Determine the [x, y] coordinate at the center of the cell enclosing the given text.  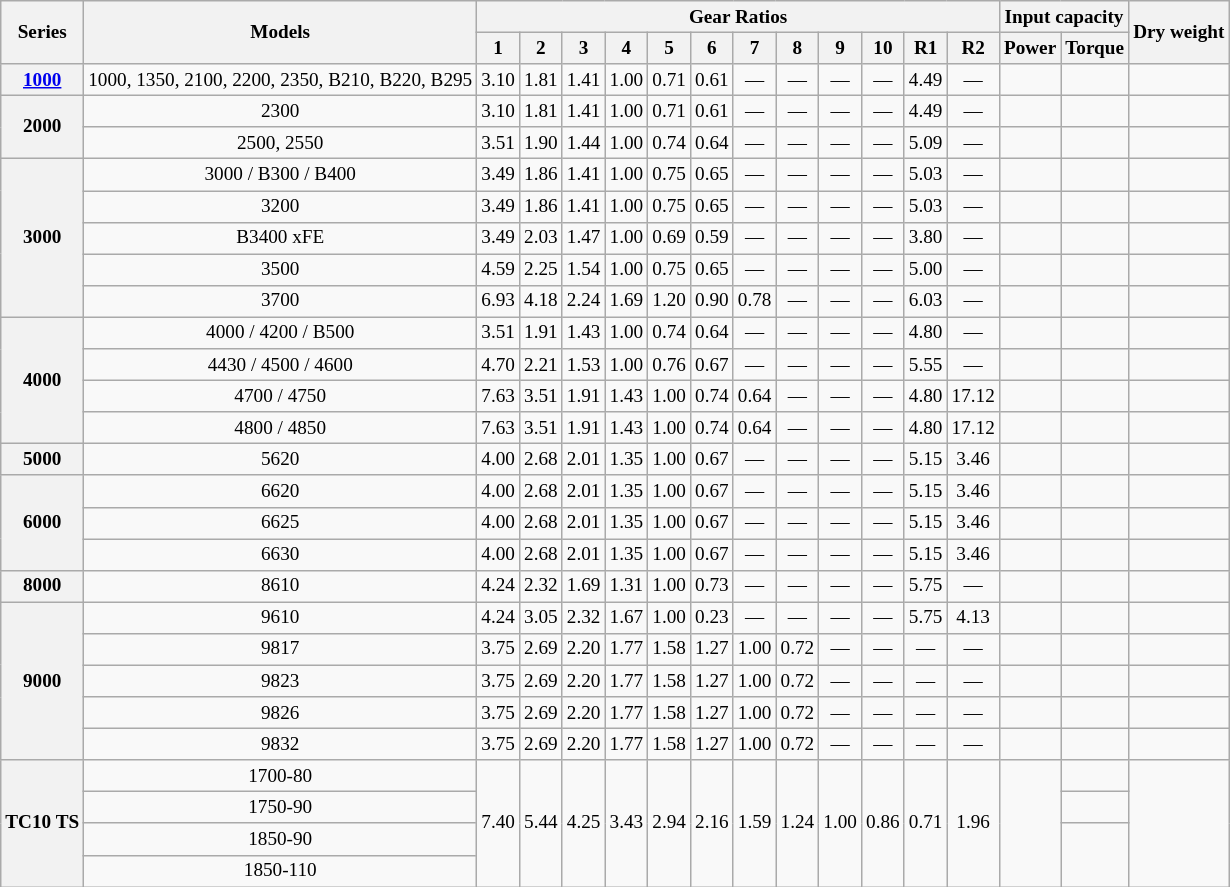
3 [584, 48]
1.44 [584, 143]
4430 / 4500 / 4600 [280, 365]
6000 [42, 522]
Input capacity [1064, 17]
9823 [280, 681]
1 [498, 48]
3700 [280, 301]
TC10 TS [42, 824]
Models [280, 32]
7 [754, 48]
6630 [280, 554]
1000, 1350, 2100, 2200, 2350, B210, B220, B295 [280, 80]
4 [626, 48]
1850-110 [280, 871]
1.53 [584, 365]
1.67 [626, 618]
Dry weight [1179, 32]
4.18 [542, 301]
0.69 [670, 238]
5 [670, 48]
5.09 [926, 143]
1.20 [670, 301]
1.31 [626, 586]
5.55 [926, 365]
1000 [42, 80]
9832 [280, 744]
9000 [42, 681]
2.25 [542, 270]
2.03 [542, 238]
6.93 [498, 301]
1700-80 [280, 776]
3200 [280, 206]
6625 [280, 523]
4000 [42, 380]
2.16 [712, 824]
0.59 [712, 238]
5000 [42, 460]
2500, 2550 [280, 143]
4000 / 4200 / B500 [280, 333]
1750-90 [280, 808]
3.80 [926, 238]
1.90 [542, 143]
1.54 [584, 270]
6 [712, 48]
1.24 [798, 824]
1.59 [754, 824]
0.23 [712, 618]
0.73 [712, 586]
6.03 [926, 301]
2.24 [584, 301]
0.90 [712, 301]
2 [542, 48]
R2 [973, 48]
0.76 [670, 365]
1850-90 [280, 839]
7.40 [498, 824]
Power [1030, 48]
B3400 xFE [280, 238]
0.78 [754, 301]
9 [840, 48]
2000 [42, 126]
4.13 [973, 618]
4800 / 4850 [280, 428]
R1 [926, 48]
5.44 [542, 824]
4700 / 4750 [280, 396]
4.59 [498, 270]
9817 [280, 649]
0.86 [884, 824]
1.47 [584, 238]
5.00 [926, 270]
3500 [280, 270]
Torque [1095, 48]
8 [798, 48]
10 [884, 48]
8000 [42, 586]
6620 [280, 491]
5620 [280, 460]
4.25 [584, 824]
2.21 [542, 365]
3000 / B300 / B400 [280, 175]
1.96 [973, 824]
3000 [42, 238]
9826 [280, 713]
2.94 [670, 824]
8610 [280, 586]
3.05 [542, 618]
Gear Ratios [738, 17]
4.70 [498, 365]
Series [42, 32]
9610 [280, 618]
2300 [280, 111]
3.43 [626, 824]
